Capture the cell that displays the provided text and extract its [X, Y] central coordinate. 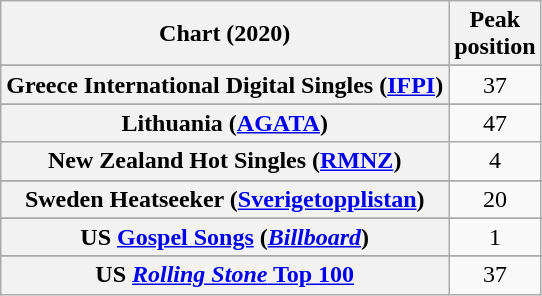
1 [495, 237]
Lithuania (AGATA) [225, 123]
Sweden Heatseeker (Sverigetopplistan) [225, 199]
New Zealand Hot Singles (RMNZ) [225, 161]
Chart (2020) [225, 34]
Peakposition [495, 34]
4 [495, 161]
US Rolling Stone Top 100 [225, 275]
US Gospel Songs (Billboard) [225, 237]
Greece International Digital Singles (IFPI) [225, 85]
47 [495, 123]
20 [495, 199]
